Determine the [x, y] coordinate at the center of the cell enclosing the given text.  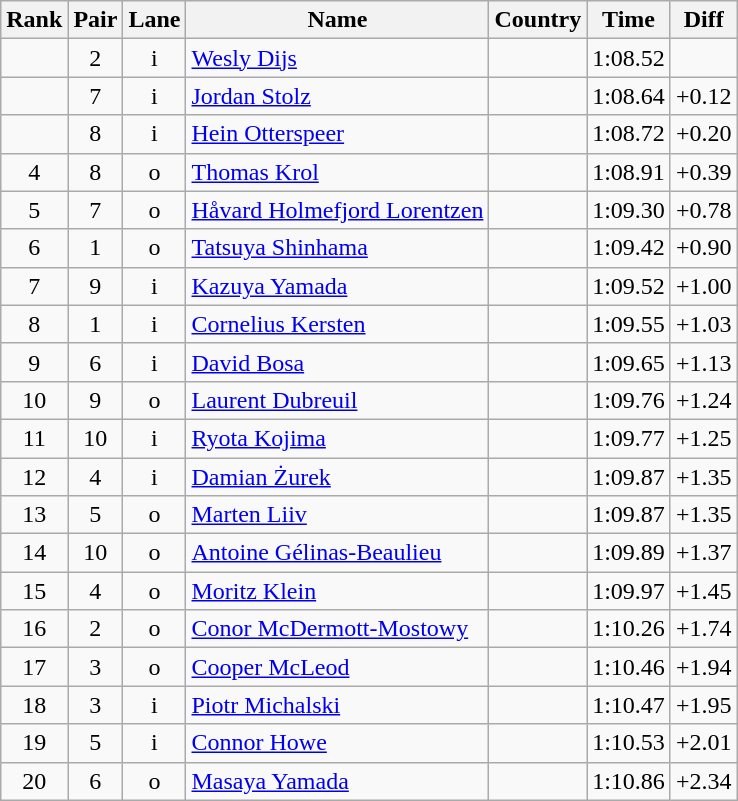
1:10.46 [629, 667]
Cooper McLeod [338, 667]
11 [34, 438]
Moritz Klein [338, 591]
Time [629, 20]
1:09.76 [629, 400]
Masaya Yamada [338, 781]
1:08.64 [629, 96]
1:09.42 [629, 248]
1:09.89 [629, 553]
Antoine Gélinas-Beaulieu [338, 553]
17 [34, 667]
+1.95 [704, 705]
+0.78 [704, 210]
+2.34 [704, 781]
Lane [154, 20]
+1.74 [704, 629]
Cornelius Kersten [338, 324]
1:09.30 [629, 210]
1:09.55 [629, 324]
1:10.86 [629, 781]
+0.90 [704, 248]
13 [34, 515]
David Bosa [338, 362]
Piotr Michalski [338, 705]
Diff [704, 20]
1:09.97 [629, 591]
Thomas Krol [338, 172]
19 [34, 743]
+2.01 [704, 743]
12 [34, 477]
1:10.53 [629, 743]
15 [34, 591]
+1.25 [704, 438]
1:08.52 [629, 58]
Wesly Dijs [338, 58]
1:10.26 [629, 629]
+0.20 [704, 134]
Kazuya Yamada [338, 286]
Tatsuya Shinhama [338, 248]
16 [34, 629]
Ryota Kojima [338, 438]
18 [34, 705]
+0.12 [704, 96]
+1.37 [704, 553]
+1.03 [704, 324]
Damian Żurek [338, 477]
+1.24 [704, 400]
Jordan Stolz [338, 96]
+1.94 [704, 667]
1:08.91 [629, 172]
Country [538, 20]
Pair [96, 20]
Håvard Holmefjord Lorentzen [338, 210]
1:09.77 [629, 438]
14 [34, 553]
+1.13 [704, 362]
Conor McDermott-Mostowy [338, 629]
Laurent Dubreuil [338, 400]
1:09.65 [629, 362]
Rank [34, 20]
+0.39 [704, 172]
+1.45 [704, 591]
20 [34, 781]
+1.00 [704, 286]
1:08.72 [629, 134]
1:10.47 [629, 705]
Connor Howe [338, 743]
Marten Liiv [338, 515]
1:09.52 [629, 286]
Name [338, 20]
Hein Otterspeer [338, 134]
